Provide the [x, y] coordinate of the cell's center where the given text is located.  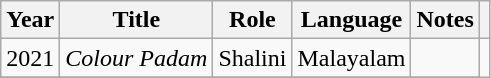
Title [136, 20]
Colour Padam [136, 58]
Role [252, 20]
Shalini [252, 58]
2021 [30, 58]
Language [352, 20]
Year [30, 20]
Malayalam [352, 58]
Notes [445, 20]
